Return [x, y] of the center of cell containing provided text 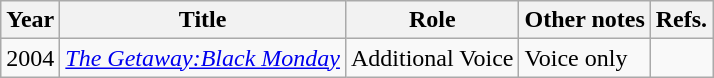
The Getaway:Black Monday [203, 58]
Additional Voice [432, 58]
Role [432, 20]
2004 [30, 58]
Other notes [584, 20]
Voice only [584, 58]
Year [30, 20]
Refs. [681, 20]
Title [203, 20]
